Scan for the cell matching the given text and deliver its [X, Y] coordinate at center. 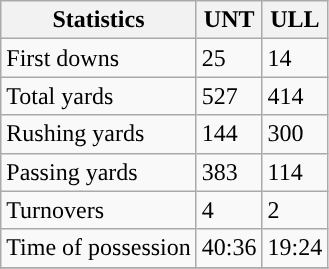
Statistics [99, 20]
19:24 [295, 248]
40:36 [229, 248]
UNT [229, 20]
Rushing yards [99, 134]
383 [229, 172]
114 [295, 172]
144 [229, 134]
Time of possession [99, 248]
414 [295, 96]
527 [229, 96]
14 [295, 58]
2 [295, 210]
25 [229, 58]
4 [229, 210]
Turnovers [99, 210]
Passing yards [99, 172]
Total yards [99, 96]
ULL [295, 20]
First downs [99, 58]
300 [295, 134]
